Capture the cell that displays the provided text and extract its [X, Y] central coordinate. 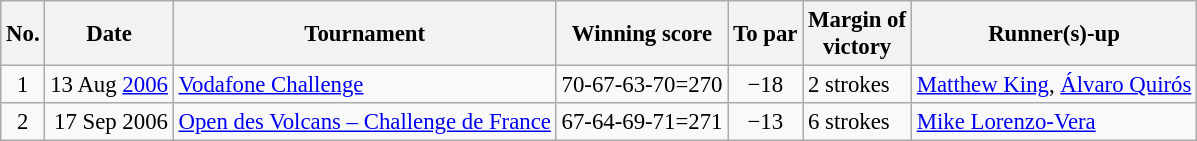
70-67-63-70=270 [642, 85]
Runner(s)-up [1054, 34]
Winning score [642, 34]
1 [23, 85]
13 Aug 2006 [109, 85]
2 [23, 122]
−13 [766, 122]
To par [766, 34]
Date [109, 34]
Open des Volcans – Challenge de France [364, 122]
67-64-69-71=271 [642, 122]
Vodafone Challenge [364, 85]
17 Sep 2006 [109, 122]
−18 [766, 85]
No. [23, 34]
Mike Lorenzo-Vera [1054, 122]
Margin ofvictory [858, 34]
2 strokes [858, 85]
Matthew King, Álvaro Quirós [1054, 85]
6 strokes [858, 122]
Tournament [364, 34]
